Extract the [X, Y] coordinate from the center of the cell holding the provided text.  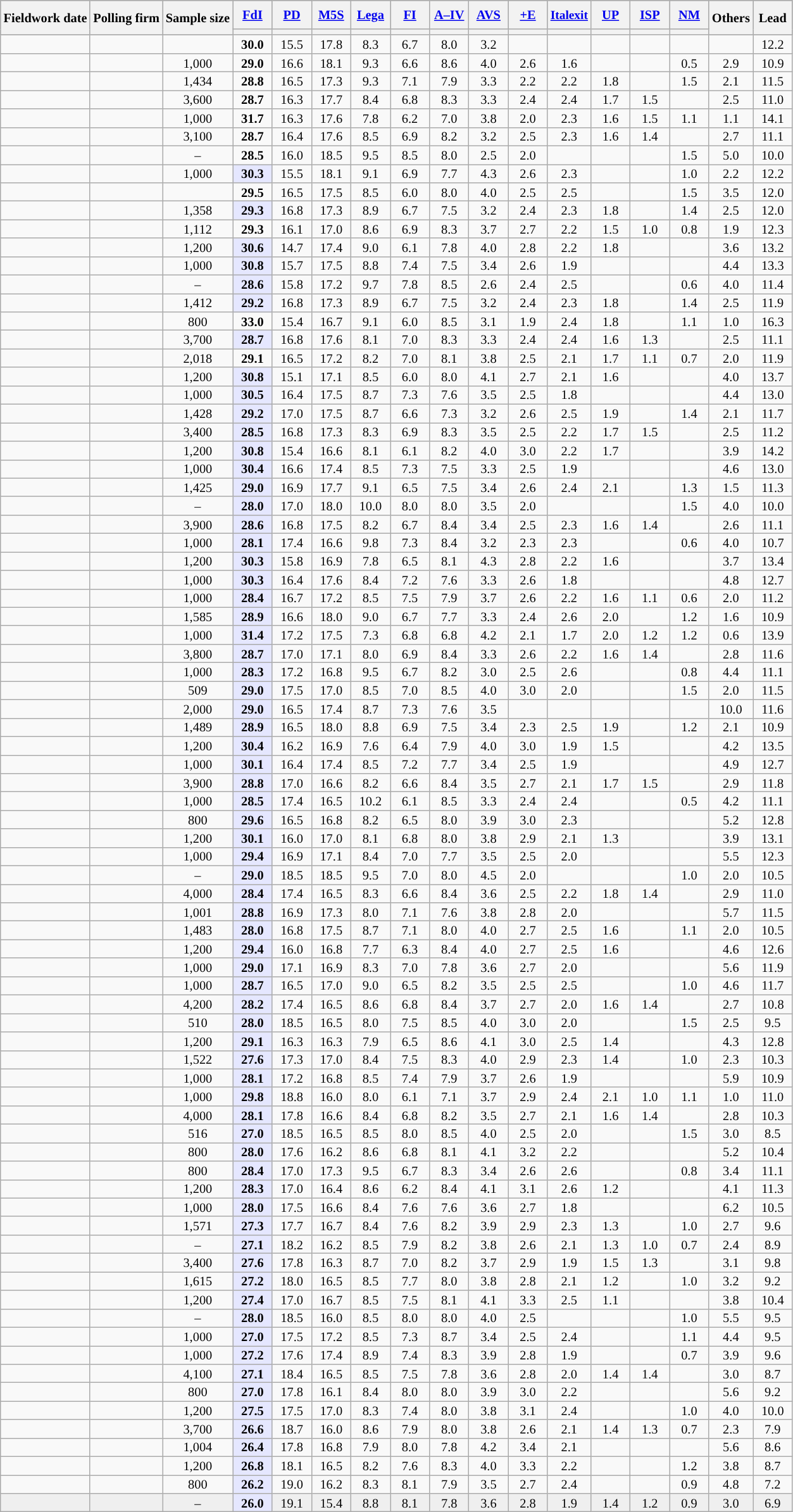
Sample size [197, 18]
Fieldwork date [46, 18]
1,004 [197, 1447]
11.8 [773, 783]
1,001 [197, 912]
Lega [370, 14]
26.8 [253, 1465]
1,428 [197, 413]
2,000 [197, 709]
13.1 [773, 838]
26.4 [253, 1447]
5.7 [731, 912]
2,018 [197, 358]
1,483 [197, 929]
30.0 [253, 44]
31.7 [253, 118]
1,522 [197, 1060]
18.8 [292, 1097]
M5S [331, 14]
1,585 [197, 617]
3,100 [197, 137]
13.5 [773, 746]
FdI [253, 14]
19.0 [292, 1484]
1,434 [197, 81]
Polling firm [126, 18]
27.5 [253, 1411]
30.6 [253, 247]
28.2 [253, 1004]
4.9 [731, 764]
FI [409, 14]
A–IV [449, 14]
19.1 [292, 1502]
UP [611, 14]
1,112 [197, 229]
4.5 [489, 875]
9.7 [370, 284]
27.4 [253, 1299]
510 [197, 1022]
13.9 [773, 634]
15.1 [292, 376]
26.2 [253, 1484]
14.7 [292, 247]
+E [528, 14]
10.2 [370, 800]
29.5 [253, 191]
18.4 [292, 1373]
26.6 [253, 1428]
13.3 [773, 266]
18.7 [292, 1428]
PD [292, 14]
26.0 [253, 1502]
1,425 [197, 488]
13.2 [773, 247]
30.5 [253, 395]
Others [731, 18]
516 [197, 1133]
1,489 [197, 727]
6.4 [409, 746]
14.2 [773, 450]
1,615 [197, 1280]
4,200 [197, 1004]
29.8 [253, 1097]
29.6 [253, 819]
Italexit [569, 14]
13.4 [773, 561]
4,100 [197, 1373]
11.4 [773, 284]
Lead [773, 18]
10.7 [773, 542]
13.7 [773, 376]
3,800 [197, 653]
18.2 [292, 1244]
12.6 [773, 948]
27.3 [253, 1226]
ISP [650, 14]
NM [689, 14]
509 [197, 690]
31.4 [253, 634]
6.3 [409, 948]
5.9 [731, 1078]
10.8 [773, 1004]
3,600 [197, 99]
1,358 [197, 210]
33.0 [253, 320]
1,412 [197, 303]
AVS [489, 14]
15.7 [292, 266]
14.1 [773, 118]
1,571 [197, 1226]
5.0 [731, 154]
